Search for the cell housing the specified text and yield its [x, y] center coordinate. 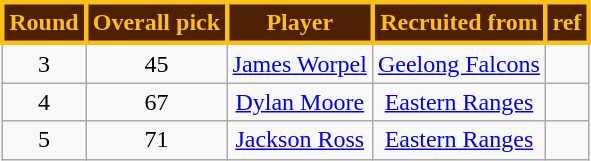
Overall pick [156, 22]
67 [156, 102]
3 [44, 63]
Player [300, 22]
45 [156, 63]
Round [44, 22]
4 [44, 102]
Recruited from [458, 22]
5 [44, 140]
71 [156, 140]
Geelong Falcons [458, 63]
James Worpel [300, 63]
ref [566, 22]
Dylan Moore [300, 102]
Jackson Ross [300, 140]
